For the text-containing cell, return its midpoint in [X, Y] coordinate format. 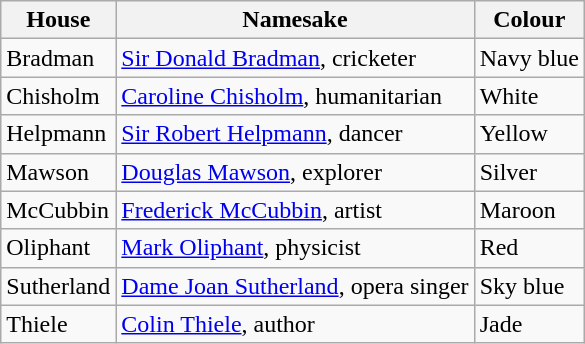
Sutherland [58, 286]
Sir Donald Bradman, cricketer [295, 58]
Helpmann [58, 134]
McCubbin [58, 210]
Colour [529, 20]
Namesake [295, 20]
Silver [529, 172]
Bradman [58, 58]
House [58, 20]
Mark Oliphant, physicist [295, 248]
Sir Robert Helpmann, dancer [295, 134]
Sky blue [529, 286]
Chisholm [58, 96]
Red [529, 248]
Mawson [58, 172]
Frederick McCubbin, artist [295, 210]
Caroline Chisholm, humanitarian [295, 96]
Maroon [529, 210]
Thiele [58, 324]
Yellow [529, 134]
Navy blue [529, 58]
Dame Joan Sutherland, opera singer [295, 286]
Jade [529, 324]
White [529, 96]
Douglas Mawson, explorer [295, 172]
Colin Thiele, author [295, 324]
Oliphant [58, 248]
